Pinpoint the cell where the given text exists, returning its (x, y) midpoint coordinate. 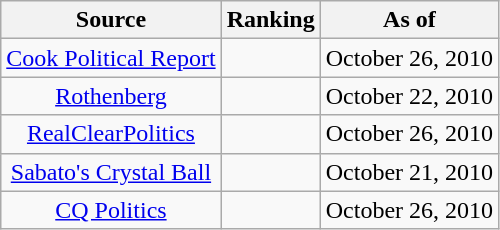
RealClearPolitics (111, 134)
CQ Politics (111, 210)
Cook Political Report (111, 58)
Source (111, 20)
October 21, 2010 (409, 172)
October 22, 2010 (409, 96)
Rothenberg (111, 96)
As of (409, 20)
Ranking (270, 20)
Sabato's Crystal Ball (111, 172)
